Provide the [X, Y] coordinate of the cell's center where the given text is located.  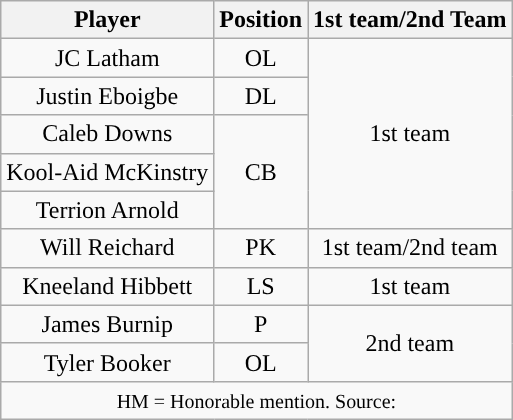
Will Reichard [108, 248]
Kneeland Hibbett [108, 286]
2nd team [410, 343]
JC Latham [108, 58]
Terrion Arnold [108, 210]
P [261, 324]
James Burnip [108, 324]
Player [108, 20]
1st team/2nd team [410, 248]
HM = Honorable mention. Source: [256, 400]
DL [261, 96]
Kool-Aid McKinstry [108, 172]
Tyler Booker [108, 362]
1st team/2nd Team [410, 20]
Justin Eboigbe [108, 96]
LS [261, 286]
Caleb Downs [108, 134]
CB [261, 172]
Position [261, 20]
PK [261, 248]
